Return [x, y] of the center of cell containing provided text 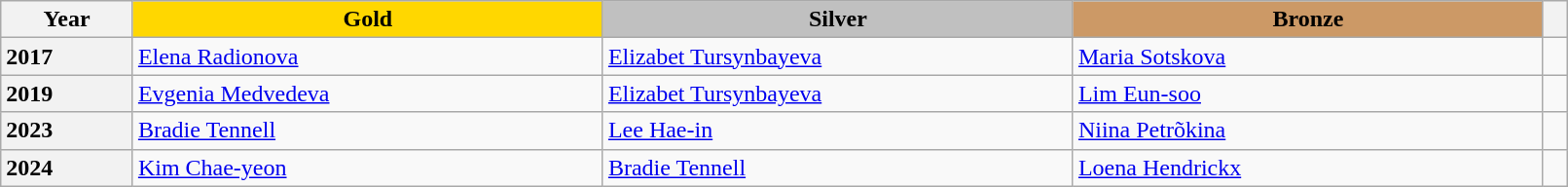
Year [67, 19]
Evgenia Medvedeva [368, 93]
2023 [67, 131]
Bronze [1308, 19]
Niina Petrõkina [1308, 131]
Silver [837, 19]
Lim Eun-soo [1308, 93]
Lee Hae-in [837, 131]
2017 [67, 56]
Maria Sotskova [1308, 56]
Elena Radionova [368, 56]
2024 [67, 168]
2019 [67, 93]
Kim Chae-yeon [368, 168]
Loena Hendrickx [1308, 168]
Gold [368, 19]
